Output the (X, Y) coordinate of the center of the cell containing the given text.  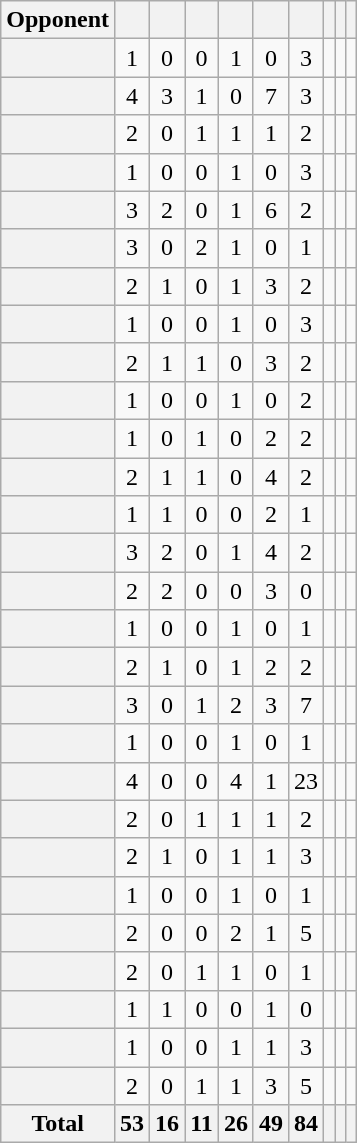
26 (236, 1124)
49 (270, 1124)
16 (168, 1124)
Opponent (58, 20)
53 (132, 1124)
23 (306, 781)
6 (270, 210)
Total (58, 1124)
11 (202, 1124)
84 (306, 1124)
